Pinpoint the cell where the given text exists, returning its (X, Y) midpoint coordinate. 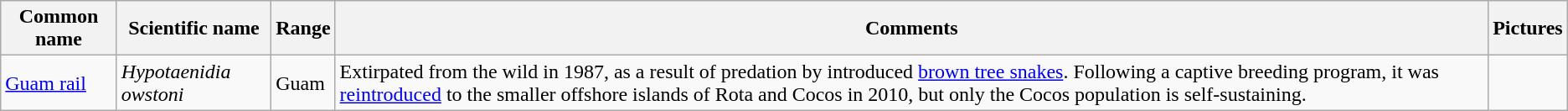
Range (303, 29)
Guam (303, 82)
Hypotaenidia owstoni (193, 82)
Pictures (1528, 29)
Scientific name (193, 29)
Comments (911, 29)
Guam rail (59, 82)
Common name (59, 29)
